Scan for the cell matching the given text and deliver its [x, y] coordinate at center. 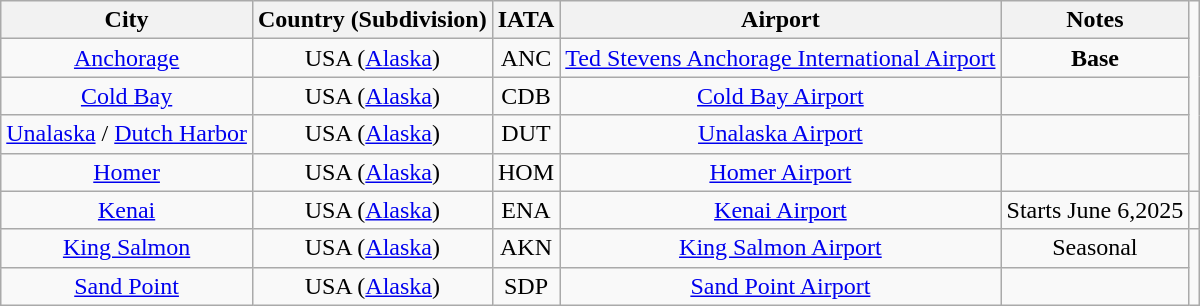
King Salmon [127, 248]
Unalaska Airport [780, 134]
SDP [526, 286]
Kenai [127, 210]
City [127, 20]
Homer [127, 172]
DUT [526, 134]
ENA [526, 210]
Kenai Airport [780, 210]
Cold Bay [127, 96]
Notes [1095, 20]
Starts June 6,2025 [1095, 210]
HOM [526, 172]
Sand Point [127, 286]
Homer Airport [780, 172]
Anchorage [127, 58]
CDB [526, 96]
ANC [526, 58]
AKN [526, 248]
IATA [526, 20]
Seasonal [1095, 248]
Airport [780, 20]
Base [1095, 58]
King Salmon Airport [780, 248]
Ted Stevens Anchorage International Airport [780, 58]
Cold Bay Airport [780, 96]
Country (Subdivision) [372, 20]
Sand Point Airport [780, 286]
Unalaska / Dutch Harbor [127, 134]
